Determine the (X, Y) coordinate at the center of the cell enclosing the given text.  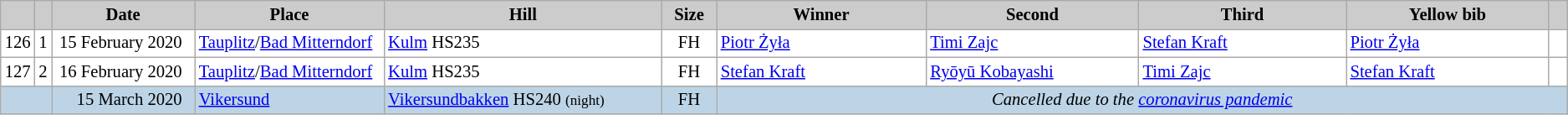
15 March 2020 (124, 100)
127 (18, 71)
Second (1032, 14)
Vikersund (289, 100)
Ryōyū Kobayashi (1032, 71)
Hill (523, 14)
Third (1243, 14)
Cancelled due to the coronavirus pandemic (1142, 100)
Vikersundbakken HS240 (night) (523, 100)
Date (124, 14)
Winner (821, 14)
2 (43, 71)
Yellow bib (1448, 14)
1 (43, 43)
Place (289, 14)
16 February 2020 (124, 71)
Size (689, 14)
126 (18, 43)
15 February 2020 (124, 43)
